Pinpoint the cell where the given text exists, returning its (x, y) midpoint coordinate. 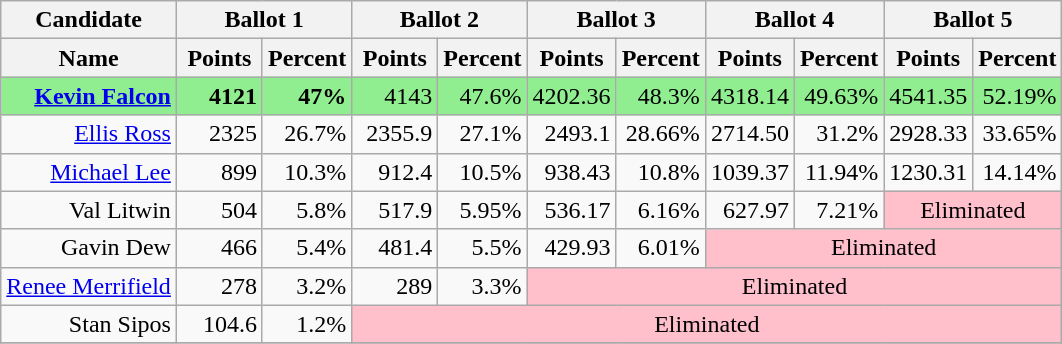
Ballot 4 (794, 20)
2493.1 (572, 134)
31.2% (838, 134)
429.93 (572, 248)
10.3% (306, 172)
4143 (395, 96)
11.94% (838, 172)
5.8% (306, 210)
47% (306, 96)
Stan Sipos (89, 324)
912.4 (395, 172)
1.2% (306, 324)
3.3% (482, 286)
26.7% (306, 134)
6.01% (660, 248)
278 (219, 286)
6.16% (660, 210)
5.5% (482, 248)
536.17 (572, 210)
Renee Merrifield (89, 286)
Ballot 2 (440, 20)
Ballot 5 (973, 20)
938.43 (572, 172)
Ballot 3 (616, 20)
Gavin Dew (89, 248)
Candidate (89, 20)
7.21% (838, 210)
48.3% (660, 96)
3.2% (306, 286)
Kevin Falcon (89, 96)
1039.37 (750, 172)
627.97 (750, 210)
27.1% (482, 134)
466 (219, 248)
Val Litwin (89, 210)
10.8% (660, 172)
52.19% (1018, 96)
Michael Lee (89, 172)
47.6% (482, 96)
4318.14 (750, 96)
Ballot 1 (264, 20)
14.14% (1018, 172)
49.63% (838, 96)
5.4% (306, 248)
28.66% (660, 134)
899 (219, 172)
4541.35 (928, 96)
2928.33 (928, 134)
10.5% (482, 172)
Ellis Ross (89, 134)
Name (89, 58)
2714.50 (750, 134)
33.65% (1018, 134)
4202.36 (572, 96)
504 (219, 210)
1230.31 (928, 172)
517.9 (395, 210)
2355.9 (395, 134)
104.6 (219, 324)
5.95% (482, 210)
481.4 (395, 248)
2325 (219, 134)
4121 (219, 96)
289 (395, 286)
